Identify which cell holds the provided text, then report its [X, Y] central coordinate. 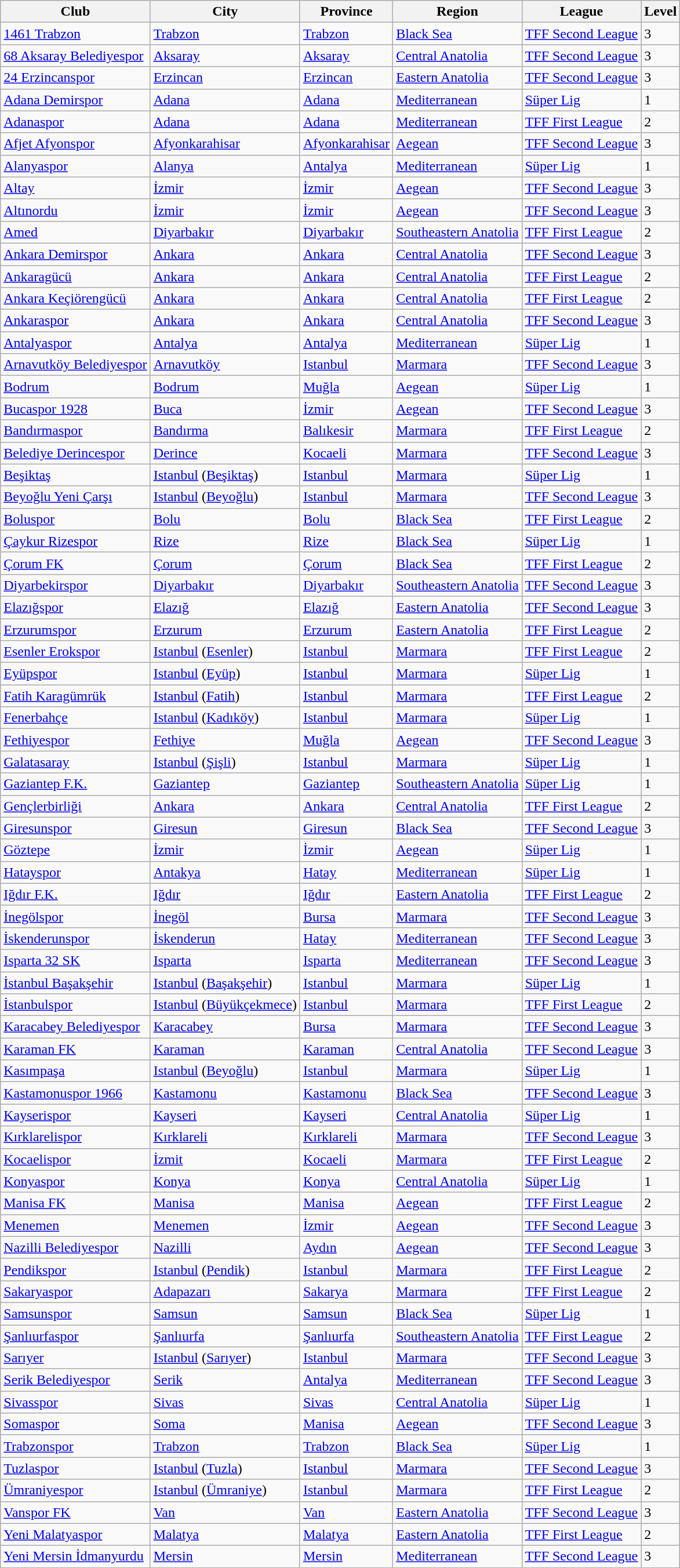
Arnavutköy Belediyespor [75, 365]
Istanbul (Başakşehir) [225, 983]
Altınordu [75, 210]
Derince [225, 453]
İnegölspor [75, 916]
Karacabey [225, 1027]
Afjet Afyonspor [75, 144]
Karaman FK [75, 1049]
Ankaraspor [75, 321]
Istanbul (Eyüp) [225, 674]
Sakaryaspor [75, 1291]
Bucaspor 1928 [75, 409]
Galatasaray [75, 762]
Gençlerbirliği [75, 806]
Istanbul (Esenler) [225, 652]
Antalyaspor [75, 343]
Bandırma [225, 431]
Gaziantep F.K. [75, 784]
Fatih Karagümrük [75, 696]
Ankara Keçiörengücü [75, 299]
Istanbul (Kadıköy) [225, 718]
İskenderunspor [75, 938]
Fethiye [225, 740]
Hatayspor [75, 872]
Ümraniyespor [75, 1490]
68 Aksaray Belediyespor [75, 56]
Kırklarelispor [75, 1137]
Sakarya [346, 1291]
İstanbulspor [75, 1005]
Göztepe [75, 850]
Istanbul (Tuzla) [225, 1468]
Alanya [225, 166]
Arnavutköy [225, 365]
Istanbul (Sarıyer) [225, 1358]
Manisa FK [75, 1203]
Vanspor FK [75, 1512]
Istanbul (Beşiktaş) [225, 475]
İskenderun [225, 938]
Boluspor [75, 519]
Ankaragücü [75, 277]
Antakya [225, 872]
Elazığspor [75, 607]
Yeni Mersin İdmanyurdu [75, 1556]
Nazilli Belediyespor [75, 1247]
Sarıyer [75, 1358]
Buca [225, 409]
1461 Trabzon [75, 34]
Istanbul (Pendik) [225, 1269]
Istanbul (Fatih) [225, 696]
City [225, 12]
Bandırmaspor [75, 431]
Istanbul (Şişli) [225, 762]
Region [457, 12]
Trabzonspor [75, 1446]
Konyaspor [75, 1181]
Istanbul (Büyükçekmece) [225, 1005]
Giresunspor [75, 828]
Nazilli [225, 1247]
Adanaspor [75, 122]
Kayserispor [75, 1115]
Istanbul (Ümraniye) [225, 1490]
Kasımpaşa [75, 1071]
Erzurumspor [75, 629]
Fenerbahçe [75, 718]
İnegöl [225, 916]
Iğdır F.K. [75, 894]
Çorum FK [75, 563]
Karacabey Belediyespor [75, 1027]
Şanlıurfaspor [75, 1335]
Kocaelispor [75, 1159]
Alanyaspor [75, 166]
Serik [225, 1380]
League [581, 12]
Fethiyespor [75, 740]
Amed [75, 232]
Diyarbekirspor [75, 585]
Province [346, 12]
Yeni Malatyaspor [75, 1534]
Eyüpspor [75, 674]
Ankara Demirspor [75, 254]
Belediye Derincespor [75, 453]
Soma [225, 1424]
Balıkesir [346, 431]
Serik Belediyespor [75, 1380]
Çaykur Rizespor [75, 541]
Altay [75, 188]
İzmit [225, 1159]
Adana Demirspor [75, 100]
İstanbul Başakşehir [75, 983]
Level [661, 12]
Samsunspor [75, 1313]
Isparta 32 SK [75, 960]
Beyoğlu Yeni Çarşı [75, 497]
Beşiktaş [75, 475]
Club [75, 12]
Sivasspor [75, 1402]
Adapazarı [225, 1291]
Aydın [346, 1247]
24 Erzincanspor [75, 78]
Kastamonuspor 1966 [75, 1093]
Esenler Erokspor [75, 652]
Somaspor [75, 1424]
Tuzlaspor [75, 1468]
Pendikspor [75, 1269]
